For the text-containing cell, return its midpoint in (x, y) coordinate format. 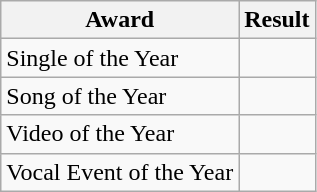
Vocal Event of the Year (120, 172)
Single of the Year (120, 58)
Video of the Year (120, 134)
Award (120, 20)
Song of the Year (120, 96)
Result (277, 20)
